Capture the cell that displays the provided text and extract its (X, Y) central coordinate. 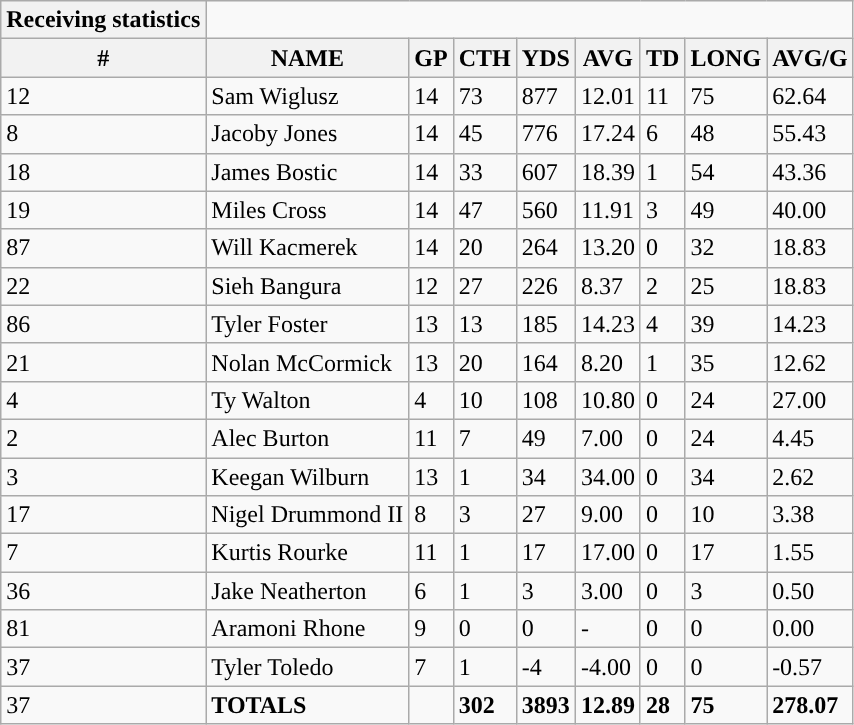
TOTALS (308, 705)
Will Kacmerek (308, 248)
0.50 (810, 591)
13.20 (608, 248)
17.00 (608, 553)
62.64 (810, 96)
12.89 (608, 705)
LONG (726, 58)
4.45 (810, 438)
Kurtis Rourke (308, 553)
-4 (546, 667)
19 (104, 210)
Sam Wiglusz (308, 96)
12.01 (608, 96)
- (608, 629)
34.00 (608, 477)
11.91 (608, 210)
# (104, 58)
Keegan Wilburn (308, 477)
108 (546, 400)
185 (546, 324)
Aramoni Rhone (308, 629)
48 (726, 134)
33 (484, 172)
9.00 (608, 515)
54 (726, 172)
Nolan McCormick (308, 362)
607 (546, 172)
8.20 (608, 362)
NAME (308, 58)
35 (726, 362)
12.62 (810, 362)
Tyler Toledo (308, 667)
3893 (546, 705)
Ty Walton (308, 400)
278.07 (810, 705)
21 (104, 362)
3.38 (810, 515)
Receiving statistics (104, 20)
39 (726, 324)
47 (484, 210)
Nigel Drummond II (308, 515)
32 (726, 248)
GP (431, 58)
AVG/G (810, 58)
Miles Cross (308, 210)
877 (546, 96)
Alec Burton (308, 438)
8.37 (608, 286)
18.39 (608, 172)
-4.00 (608, 667)
James Bostic (308, 172)
36 (104, 591)
Tyler Foster (308, 324)
45 (484, 134)
-0.57 (810, 667)
81 (104, 629)
AVG (608, 58)
25 (726, 286)
86 (104, 324)
43.36 (810, 172)
28 (662, 705)
40.00 (810, 210)
7.00 (608, 438)
55.43 (810, 134)
Sieh Bangura (308, 286)
87 (104, 248)
776 (546, 134)
18 (104, 172)
302 (484, 705)
264 (546, 248)
CTH (484, 58)
TD (662, 58)
YDS (546, 58)
10.80 (608, 400)
9 (431, 629)
3.00 (608, 591)
Jacoby Jones (308, 134)
1.55 (810, 553)
22 (104, 286)
27.00 (810, 400)
164 (546, 362)
Jake Neatherton (308, 591)
2.62 (810, 477)
73 (484, 96)
560 (546, 210)
17.24 (608, 134)
0.00 (810, 629)
226 (546, 286)
